Output the (x, y) coordinate of the center of the cell containing the given text.  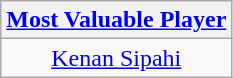
Kenan Sipahi (116, 58)
Most Valuable Player (116, 20)
